For the text-containing cell, return its midpoint in (X, Y) coordinate format. 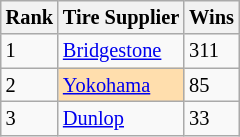
3 (30, 118)
Yokohama (121, 85)
Wins (212, 17)
Dunlop (121, 118)
2 (30, 85)
Tire Supplier (121, 17)
85 (212, 85)
Rank (30, 17)
1 (30, 51)
311 (212, 51)
Bridgestone (121, 51)
33 (212, 118)
